Pinpoint the cell where the given text exists, returning its (x, y) midpoint coordinate. 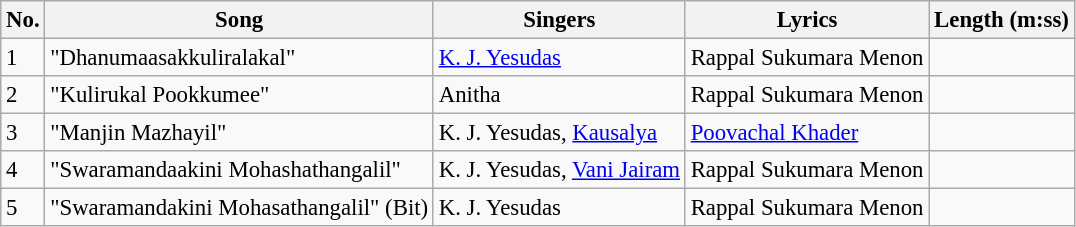
"Swaramandakini Mohasathangalil" (Bit) (240, 208)
No. (23, 20)
2 (23, 95)
K. J. Yesudas, Kausalya (559, 133)
5 (23, 208)
"Swaramandaakini Mohashathangalil" (240, 170)
Poovachal Khader (806, 133)
Song (240, 20)
K. J. Yesudas, Vani Jairam (559, 170)
Singers (559, 20)
Lyrics (806, 20)
Anitha (559, 95)
3 (23, 133)
"Kulirukal Pookkumee" (240, 95)
"Manjin Mazhayil" (240, 133)
"Dhanumaasakkuliralakal" (240, 58)
Length (m:ss) (1002, 20)
1 (23, 58)
4 (23, 170)
